Pinpoint the cell where the given text exists, returning its (x, y) midpoint coordinate. 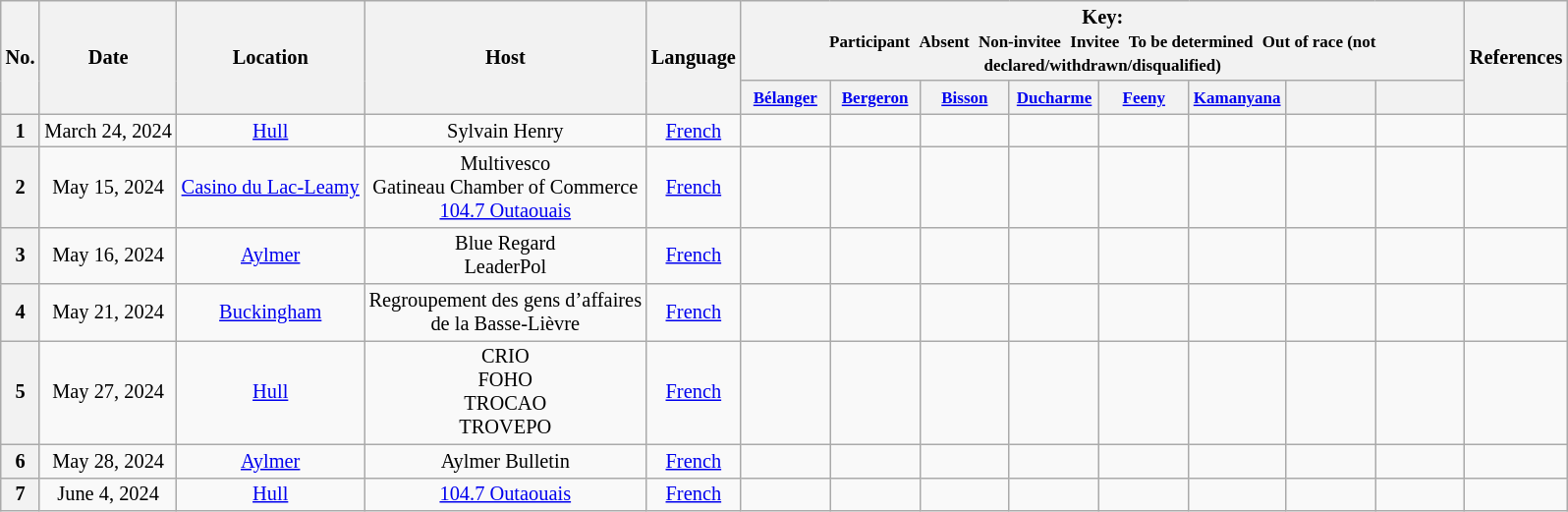
Host (505, 57)
CRIOFOHOTROCAOTROVEPO (505, 392)
Ducharme (1053, 97)
4 (21, 313)
MultivescoGatineau Chamber of Commerce104.7 Outaouais (505, 187)
No. (21, 57)
Regroupement des gens d’affairesde la Basse-Lièvre (505, 313)
5 (21, 392)
2 (21, 187)
Sylvain Henry (505, 131)
Bélanger (786, 97)
3 (21, 256)
Kamanyana (1237, 97)
May 16, 2024 (108, 256)
Bergeron (874, 97)
March 24, 2024 (108, 131)
May 21, 2024 (108, 313)
Casino du Lac-Leamy (271, 187)
May 27, 2024 (108, 392)
Key: Participant Absent Non-invitee Invitee To be determined Out of race (not declared/withdrawn/disqualified) (1102, 40)
104.7 Outaouais (505, 494)
7 (21, 494)
May 28, 2024 (108, 461)
Language (694, 57)
Blue RegardLeaderPol (505, 256)
May 15, 2024 (108, 187)
June 4, 2024 (108, 494)
Location (271, 57)
Bisson (965, 97)
6 (21, 461)
Date (108, 57)
Aylmer Bulletin (505, 461)
1 (21, 131)
References (1516, 57)
Buckingham (271, 313)
Feeny (1144, 97)
